Search for the cell housing the specified text and yield its [x, y] center coordinate. 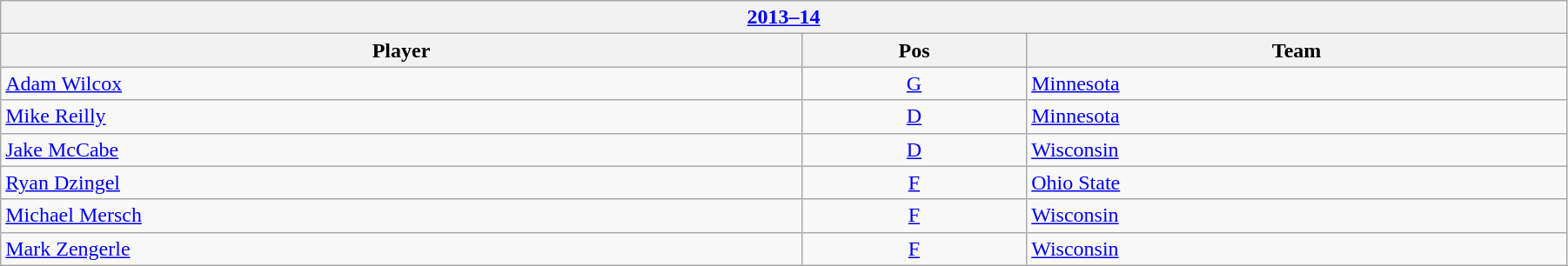
Adam Wilcox [402, 83]
Michael Mersch [402, 216]
Jake McCabe [402, 150]
Ohio State [1297, 183]
Player [402, 50]
G [914, 83]
Mike Reilly [402, 116]
Ryan Dzingel [402, 183]
Mark Zengerle [402, 249]
2013–14 [784, 17]
Pos [914, 50]
Team [1297, 50]
